From the cell containing the given text, extract its center point as (x, y) coordinate. 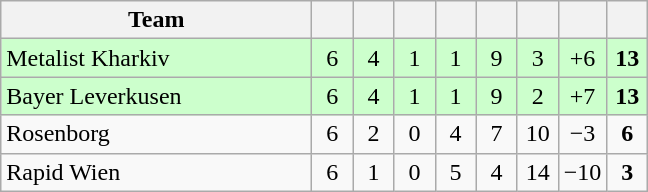
−3 (582, 134)
Team (156, 20)
Bayer Leverkusen (156, 96)
Rosenborg (156, 134)
10 (538, 134)
+6 (582, 58)
+7 (582, 96)
14 (538, 172)
Rapid Wien (156, 172)
−10 (582, 172)
Metalist Kharkiv (156, 58)
5 (456, 172)
7 (496, 134)
